Identify which cell holds the provided text, then report its (X, Y) central coordinate. 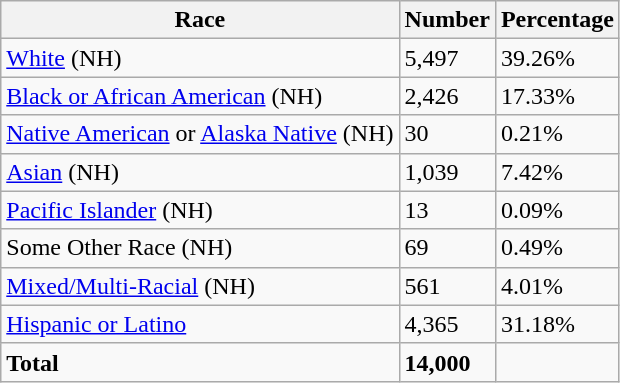
14,000 (447, 362)
White (NH) (200, 58)
39.26% (557, 58)
Black or African American (NH) (200, 96)
0.09% (557, 210)
Hispanic or Latino (200, 324)
Mixed/Multi-Racial (NH) (200, 286)
Number (447, 20)
561 (447, 286)
17.33% (557, 96)
Total (200, 362)
31.18% (557, 324)
2,426 (447, 96)
5,497 (447, 58)
7.42% (557, 172)
Some Other Race (NH) (200, 248)
Percentage (557, 20)
Pacific Islander (NH) (200, 210)
1,039 (447, 172)
4.01% (557, 286)
30 (447, 134)
4,365 (447, 324)
0.21% (557, 134)
69 (447, 248)
0.49% (557, 248)
13 (447, 210)
Asian (NH) (200, 172)
Race (200, 20)
Native American or Alaska Native (NH) (200, 134)
